Scan for the cell matching the given text and deliver its [X, Y] coordinate at center. 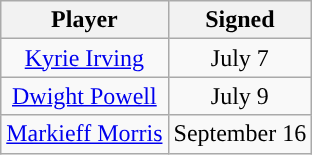
July 9 [240, 96]
Player [84, 20]
Signed [240, 20]
Dwight Powell [84, 96]
September 16 [240, 134]
Markieff Morris [84, 134]
July 7 [240, 58]
Kyrie Irving [84, 58]
